For the text-containing cell, return its midpoint in (X, Y) coordinate format. 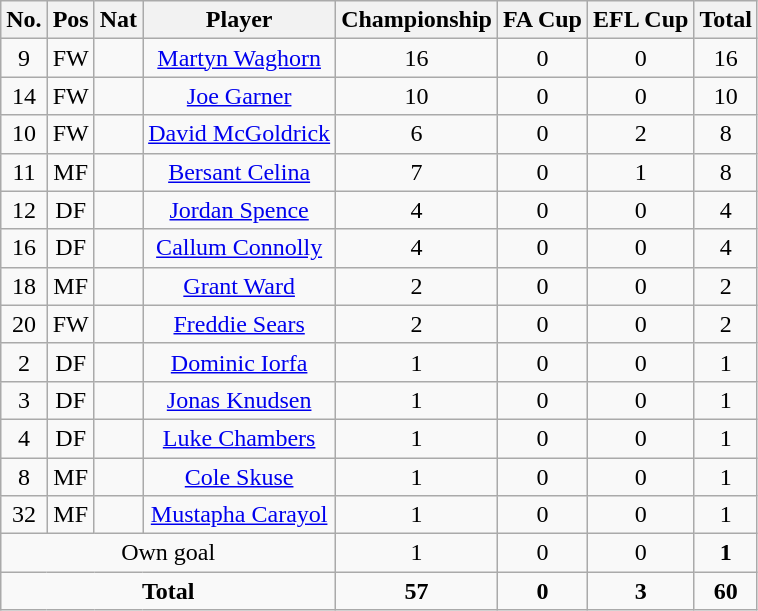
60 (726, 591)
FA Cup (542, 20)
Grant Ward (240, 286)
Martyn Waghorn (240, 58)
9 (24, 58)
20 (24, 324)
Own goal (168, 553)
32 (24, 515)
Nat (118, 20)
Pos (70, 20)
Bersant Celina (240, 172)
14 (24, 96)
Mustapha Carayol (240, 515)
12 (24, 210)
Championship (417, 20)
Jordan Spence (240, 210)
Jonas Knudsen (240, 400)
6 (417, 134)
Cole Skuse (240, 477)
EFL Cup (640, 20)
57 (417, 591)
Callum Connolly (240, 248)
7 (417, 172)
Luke Chambers (240, 438)
David McGoldrick (240, 134)
11 (24, 172)
Dominic Iorfa (240, 362)
Player (240, 20)
18 (24, 286)
No. (24, 20)
Joe Garner (240, 96)
Freddie Sears (240, 324)
